Scan for the cell matching the given text and deliver its [x, y] coordinate at center. 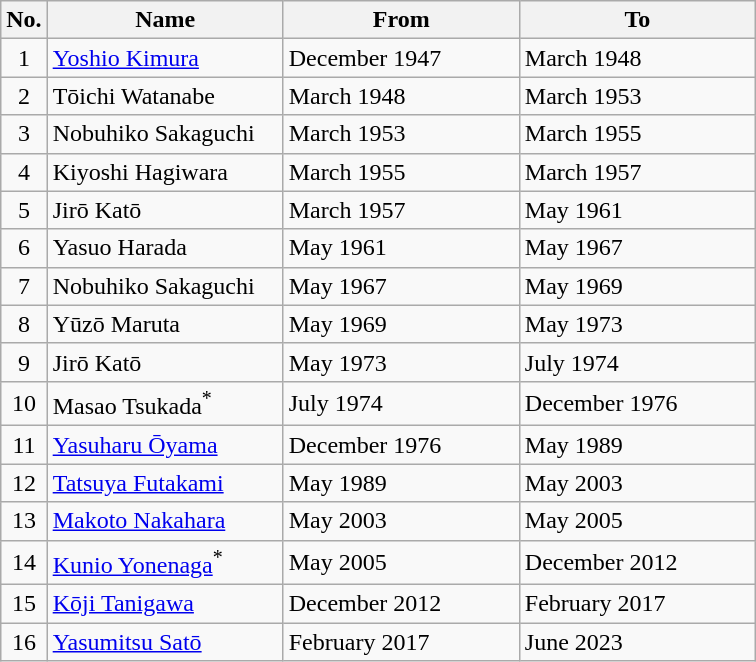
16 [24, 642]
Yūzō Maruta [165, 324]
Makoto Nakahara [165, 521]
14 [24, 562]
6 [24, 248]
From [401, 20]
To [637, 20]
9 [24, 362]
Tōichi Watanabe [165, 96]
No. [24, 20]
Yasuo Harada [165, 248]
3 [24, 134]
Yasumitsu Satō [165, 642]
Yoshio Kimura [165, 58]
13 [24, 521]
Kunio Yonenaga* [165, 562]
Yasuharu Ōyama [165, 445]
8 [24, 324]
Name [165, 20]
Kiyoshi Hagiwara [165, 172]
12 [24, 483]
4 [24, 172]
11 [24, 445]
June 2023 [637, 642]
Kōji Tanigawa [165, 604]
15 [24, 604]
December 1947 [401, 58]
10 [24, 404]
7 [24, 286]
1 [24, 58]
5 [24, 210]
Masao Tsukada* [165, 404]
2 [24, 96]
Tatsuya Futakami [165, 483]
